For the text-containing cell, return its midpoint in (x, y) coordinate format. 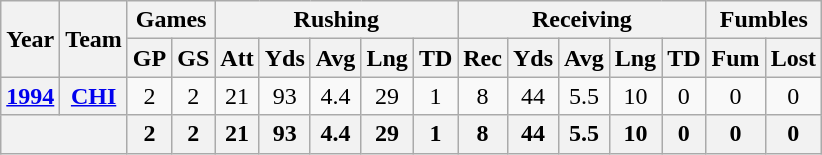
Games (170, 20)
GS (194, 58)
CHI (94, 96)
Year (30, 39)
Rec (483, 58)
Receiving (582, 20)
Rushing (336, 20)
Fumbles (764, 20)
GP (149, 58)
Fum (736, 58)
Att (237, 58)
1994 (30, 96)
Team (94, 39)
Lost (793, 58)
